For the text-containing cell, return its midpoint in [X, Y] coordinate format. 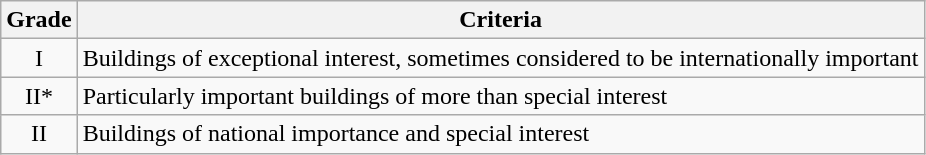
II* [39, 96]
Particularly important buildings of more than special interest [500, 96]
Criteria [500, 20]
Buildings of national importance and special interest [500, 134]
Grade [39, 20]
Buildings of exceptional interest, sometimes considered to be internationally important [500, 58]
I [39, 58]
II [39, 134]
